Return (x, y) of the center of cell containing provided text 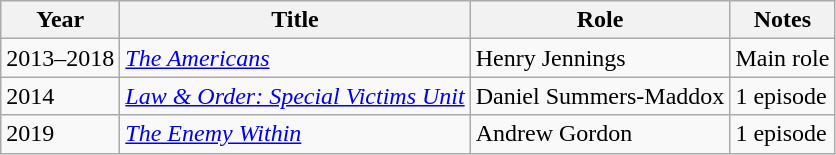
Notes (782, 20)
Year (60, 20)
2013–2018 (60, 58)
2019 (60, 134)
Henry Jennings (600, 58)
Daniel Summers-Maddox (600, 96)
The Enemy Within (295, 134)
Title (295, 20)
Andrew Gordon (600, 134)
The Americans (295, 58)
Role (600, 20)
Law & Order: Special Victims Unit (295, 96)
Main role (782, 58)
2014 (60, 96)
